Provide the [X, Y] coordinate of the cell's center where the given text is located.  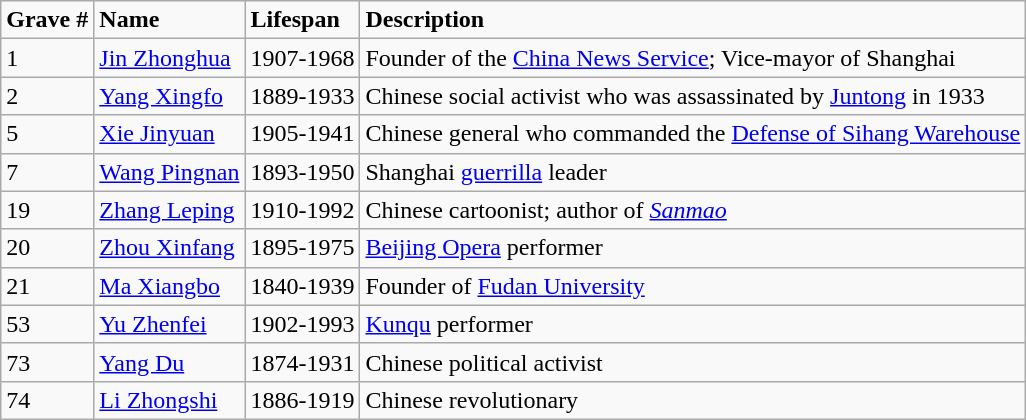
1893-1950 [302, 172]
Founder of Fudan University [693, 286]
19 [48, 210]
Yu Zhenfei [170, 324]
1910-1992 [302, 210]
1886-1919 [302, 400]
7 [48, 172]
Li Zhongshi [170, 400]
5 [48, 134]
74 [48, 400]
21 [48, 286]
Ma Xiangbo [170, 286]
Shanghai guerrilla leader [693, 172]
Xie Jinyuan [170, 134]
1905-1941 [302, 134]
Wang Pingnan [170, 172]
73 [48, 362]
Founder of the China News Service; Vice-mayor of Shanghai [693, 58]
Chinese political activist [693, 362]
1889-1933 [302, 96]
1907-1968 [302, 58]
53 [48, 324]
Grave # [48, 20]
1840-1939 [302, 286]
Lifespan [302, 20]
Description [693, 20]
Yang Xingfo [170, 96]
Jin Zhonghua [170, 58]
Name [170, 20]
1895-1975 [302, 248]
1874-1931 [302, 362]
Zhang Leping [170, 210]
Chinese revolutionary [693, 400]
2 [48, 96]
20 [48, 248]
Beijing Opera performer [693, 248]
1 [48, 58]
Kunqu performer [693, 324]
Yang Du [170, 362]
Chinese social activist who was assassinated by Juntong in 1933 [693, 96]
Chinese cartoonist; author of Sanmao [693, 210]
1902-1993 [302, 324]
Zhou Xinfang [170, 248]
Chinese general who commanded the Defense of Sihang Warehouse [693, 134]
